Return (x, y) of the center of cell containing provided text 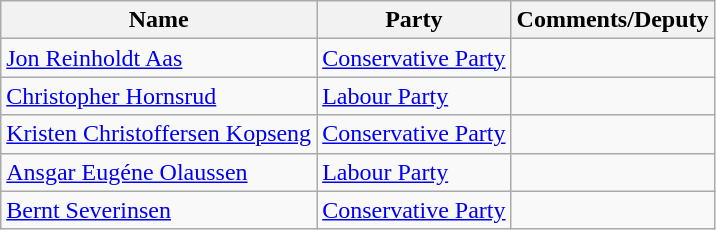
Bernt Severinsen (159, 210)
Christopher Hornsrud (159, 96)
Comments/Deputy (612, 20)
Ansgar Eugéne Olaussen (159, 172)
Kristen Christoffersen Kopseng (159, 134)
Party (414, 20)
Jon Reinholdt Aas (159, 58)
Name (159, 20)
